Scan for the cell matching the given text and deliver its [x, y] coordinate at center. 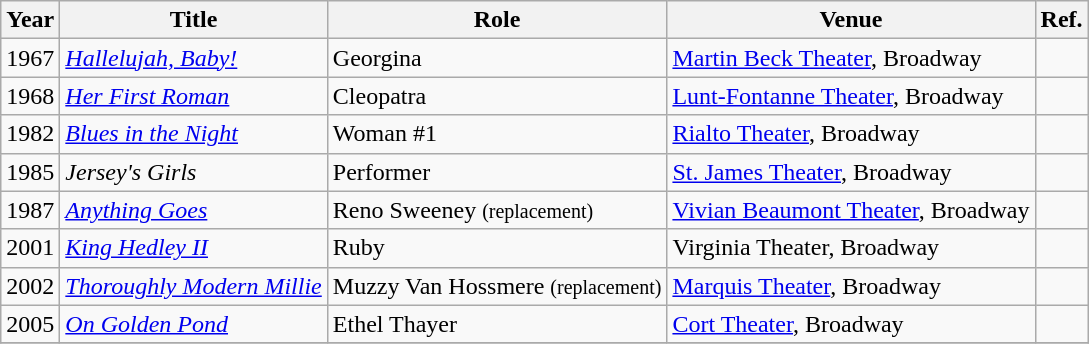
Reno Sweeney (replacement) [497, 210]
St. James Theater, Broadway [851, 172]
2001 [30, 248]
1967 [30, 58]
2002 [30, 286]
Title [194, 20]
Georgina [497, 58]
Ethel Thayer [497, 324]
Lunt-Fontanne Theater, Broadway [851, 96]
1987 [30, 210]
Role [497, 20]
1982 [30, 134]
Cleopatra [497, 96]
Her First Roman [194, 96]
Ruby [497, 248]
Marquis Theater, Broadway [851, 286]
1985 [30, 172]
Performer [497, 172]
Thoroughly Modern Millie [194, 286]
Jersey's Girls [194, 172]
King Hedley II [194, 248]
Year [30, 20]
Martin Beck Theater, Broadway [851, 58]
Woman #1 [497, 134]
Hallelujah, Baby! [194, 58]
Rialto Theater, Broadway [851, 134]
Muzzy Van Hossmere (replacement) [497, 286]
Virginia Theater, Broadway [851, 248]
2005 [30, 324]
1968 [30, 96]
Vivian Beaumont Theater, Broadway [851, 210]
Blues in the Night [194, 134]
Cort Theater, Broadway [851, 324]
Anything Goes [194, 210]
Venue [851, 20]
On Golden Pond [194, 324]
Ref. [1062, 20]
